Scan for the cell matching the given text and deliver its [X, Y] coordinate at center. 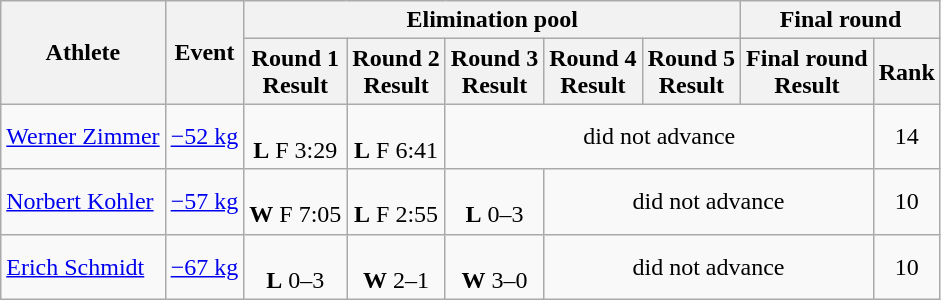
Final roundResult [808, 72]
Event [204, 52]
W 2–1 [396, 266]
−57 kg [204, 202]
Norbert Kohler [83, 202]
Athlete [83, 52]
Round 3Result [494, 72]
Erich Schmidt [83, 266]
L F 3:29 [296, 136]
W 3–0 [494, 266]
Round 4Result [593, 72]
Elimination pool [492, 20]
Werner Zimmer [83, 136]
Round 1Result [296, 72]
Round 5Result [691, 72]
14 [906, 136]
−52 kg [204, 136]
−67 kg [204, 266]
Rank [906, 72]
L F 2:55 [396, 202]
Final round [841, 20]
L F 6:41 [396, 136]
Round 2Result [396, 72]
W F 7:05 [296, 202]
